Pinpoint the cell where the given text exists, returning its (X, Y) midpoint coordinate. 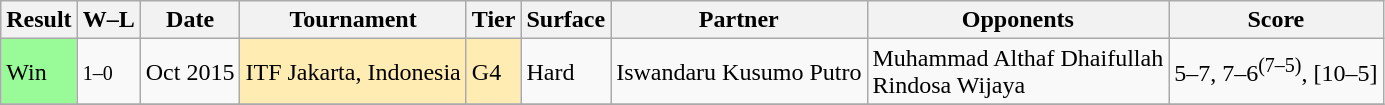
Result (39, 20)
Oct 2015 (190, 72)
Win (39, 72)
1–0 (108, 72)
G4 (494, 72)
Score (1276, 20)
Tournament (353, 20)
5–7, 7–6(7–5), [10–5] (1276, 72)
Iswandaru Kusumo Putro (739, 72)
Muhammad Althaf Dhaifullah Rindosa Wijaya (1018, 72)
Surface (566, 20)
Opponents (1018, 20)
Hard (566, 72)
Date (190, 20)
ITF Jakarta, Indonesia (353, 72)
Partner (739, 20)
Tier (494, 20)
W–L (108, 20)
